Search for the cell housing the specified text and yield its [X, Y] center coordinate. 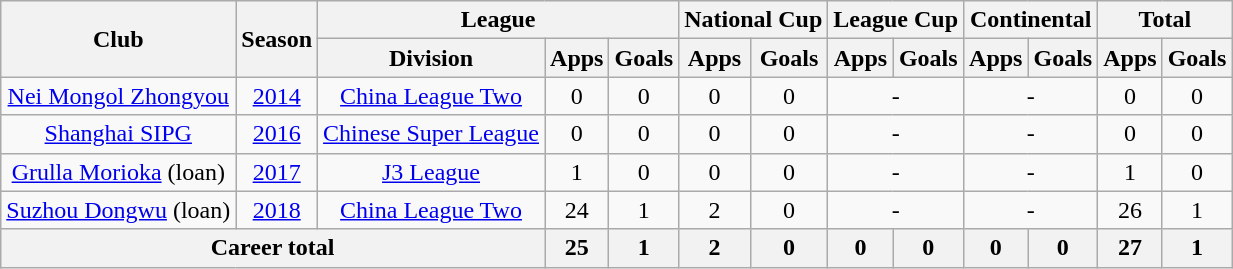
Shanghai SIPG [118, 134]
Division [432, 58]
Nei Mongol Zhongyou [118, 96]
National Cup [754, 20]
27 [1130, 248]
26 [1130, 210]
Chinese Super League [432, 134]
2016 [277, 134]
24 [577, 210]
Grulla Morioka (loan) [118, 172]
Season [277, 39]
Suzhou Dongwu (loan) [118, 210]
Total [1165, 20]
25 [577, 248]
2014 [277, 96]
2018 [277, 210]
Club [118, 39]
Career total [273, 248]
Continental [1031, 20]
League Cup [896, 20]
J3 League [432, 172]
2017 [277, 172]
League [498, 20]
